From the cell containing the given text, extract its center point as (X, Y) coordinate. 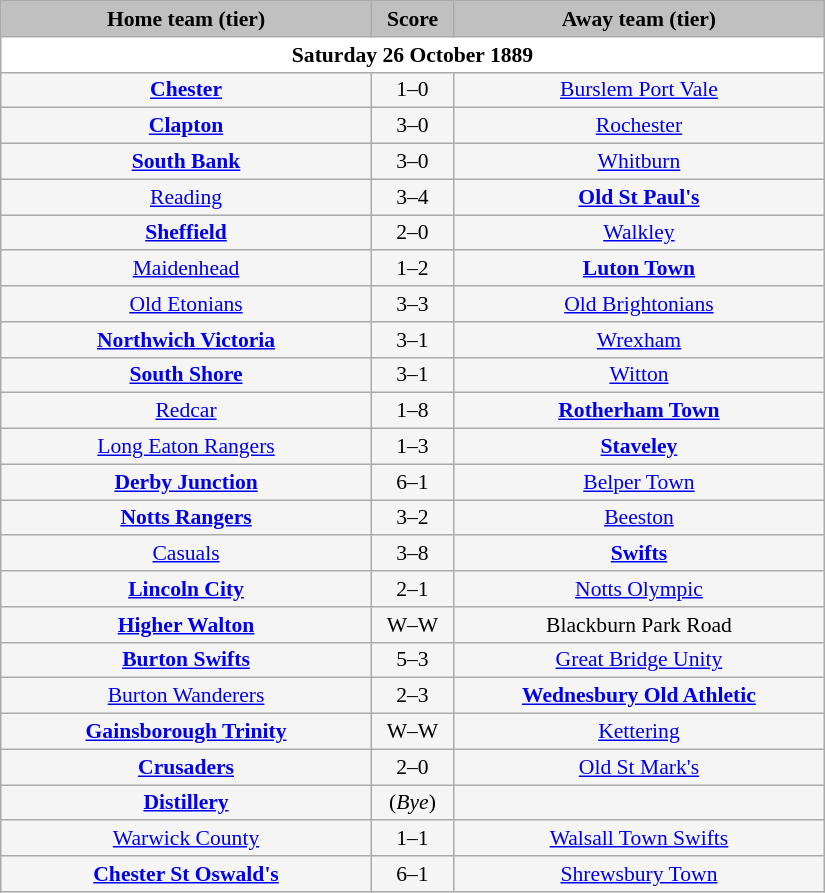
Away team (tier) (640, 19)
Northwich Victoria (186, 340)
South Shore (186, 375)
3–2 (412, 518)
1–1 (412, 839)
2–1 (412, 589)
Gainsborough Trinity (186, 732)
Witton (640, 375)
Burslem Port Vale (640, 90)
Walkley (640, 233)
2–3 (412, 696)
Notts Rangers (186, 518)
Walsall Town Swifts (640, 839)
Beeston (640, 518)
3–4 (412, 197)
Rochester (640, 126)
Shrewsbury Town (640, 874)
Kettering (640, 732)
Clapton (186, 126)
3–8 (412, 554)
Burton Swifts (186, 660)
Staveley (640, 447)
(Bye) (412, 803)
Long Eaton Rangers (186, 447)
1–2 (412, 269)
1–3 (412, 447)
Lincoln City (186, 589)
Great Bridge Unity (640, 660)
Whitburn (640, 162)
Notts Olympic (640, 589)
Redcar (186, 411)
Swifts (640, 554)
South Bank (186, 162)
5–3 (412, 660)
Old St Mark's (640, 767)
Wrexham (640, 340)
3–3 (412, 304)
Maidenhead (186, 269)
Sheffield (186, 233)
Reading (186, 197)
Distillery (186, 803)
Higher Walton (186, 625)
Chester St Oswald's (186, 874)
Wednesbury Old Athletic (640, 696)
Score (412, 19)
Home team (tier) (186, 19)
1–8 (412, 411)
Belper Town (640, 482)
Luton Town (640, 269)
1–0 (412, 90)
Old Etonians (186, 304)
Blackburn Park Road (640, 625)
Casuals (186, 554)
Warwick County (186, 839)
Old St Paul's (640, 197)
Crusaders (186, 767)
Derby Junction (186, 482)
Saturday 26 October 1889 (413, 55)
Rotherham Town (640, 411)
Old Brightonians (640, 304)
Chester (186, 90)
Burton Wanderers (186, 696)
